From the cell containing the given text, extract its center point as [x, y] coordinate. 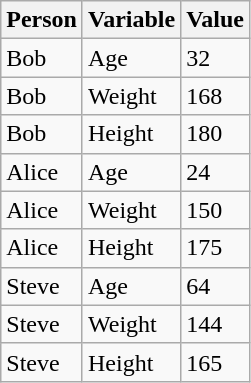
168 [216, 96]
Value [216, 20]
150 [216, 210]
175 [216, 248]
64 [216, 286]
144 [216, 324]
165 [216, 362]
Variable [131, 20]
Person [42, 20]
180 [216, 134]
24 [216, 172]
32 [216, 58]
